From the cell containing the given text, extract its center point as [X, Y] coordinate. 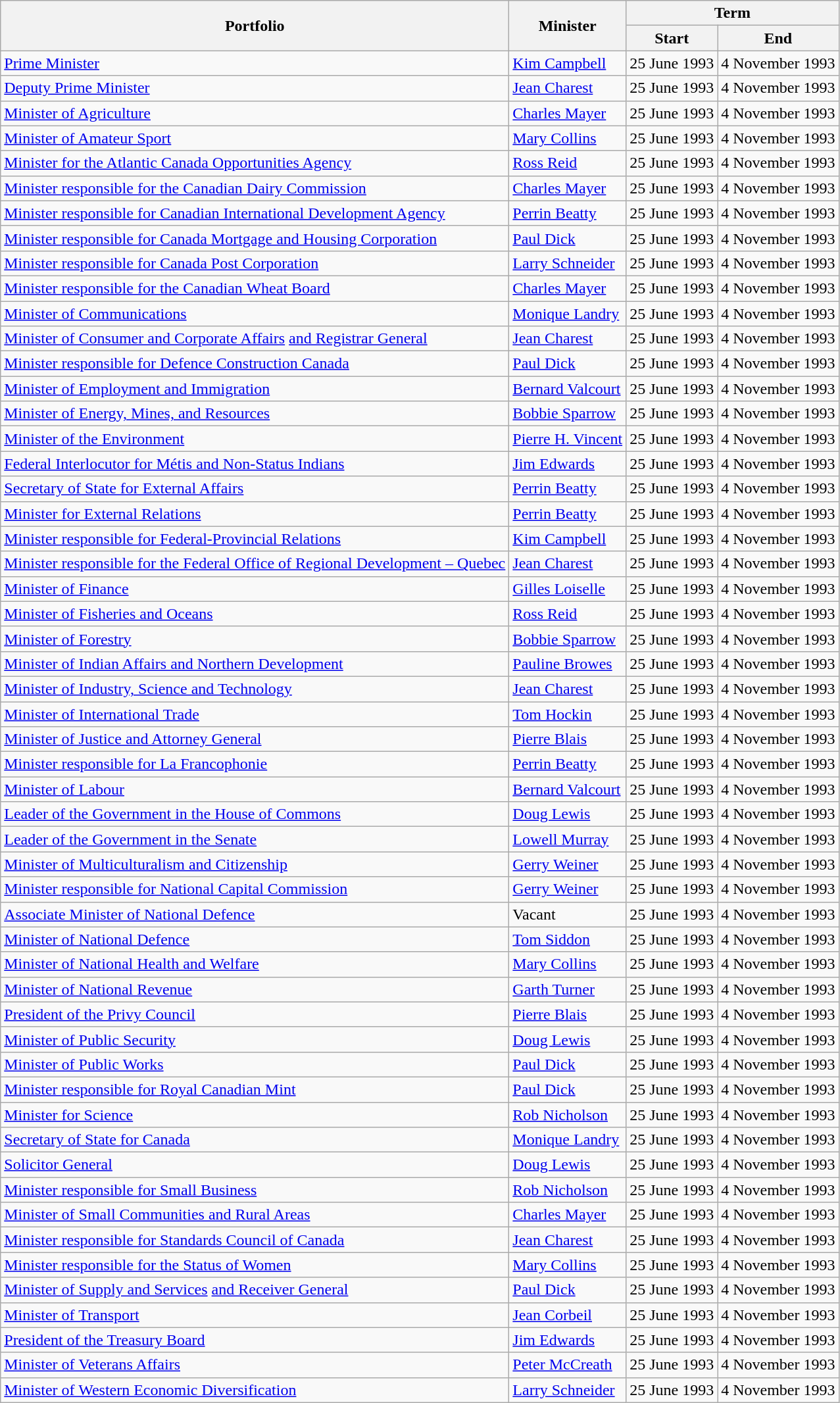
Minister of Energy, Mines, and Resources [255, 414]
Minister responsible for Canada Mortgage and Housing Corporation [255, 238]
Minister of Transport [255, 1315]
Start [672, 38]
Minister for External Relations [255, 514]
Minister responsible for La Francophonie [255, 764]
Lowell Murray [568, 839]
Minister of Western Economic Diversification [255, 1390]
Minister of Amateur Sport [255, 138]
Term [733, 13]
Gilles Loiselle [568, 589]
Minister of Indian Affairs and Northern Development [255, 664]
Portfolio [255, 26]
Secretary of State for External Affairs [255, 489]
Minister of Multiculturalism and Citizenship [255, 864]
Minister responsible for National Capital Commission [255, 889]
Peter McCreath [568, 1365]
Minister of Fisheries and Oceans [255, 614]
Minister of Veterans Affairs [255, 1365]
Tom Siddon [568, 939]
Minister for the Atlantic Canada Opportunities Agency [255, 163]
Minister of the Environment [255, 439]
Minister of Supply and Services and Receiver General [255, 1290]
Minister of Finance [255, 589]
Vacant [568, 914]
Minister responsible for Small Business [255, 1190]
Jean Corbeil [568, 1315]
Minister responsible for the Status of Women [255, 1265]
Minister of Communications [255, 314]
Minister of Public Security [255, 1039]
Minister for Science [255, 1115]
President of the Treasury Board [255, 1340]
Minister of Agriculture [255, 113]
Minister of Justice and Attorney General [255, 739]
Minister responsible for Canada Post Corporation [255, 263]
Minister responsible for the Canadian Dairy Commission [255, 188]
Deputy Prime Minister [255, 88]
Minister of Industry, Science and Technology [255, 689]
Minister [568, 26]
Minister responsible for the Federal Office of Regional Development – Quebec [255, 564]
Minister of Forestry [255, 639]
Minister of National Revenue [255, 989]
Pauline Browes [568, 664]
Minister responsible for Royal Canadian Mint [255, 1089]
Federal Interlocutor for Métis and Non-Status Indians [255, 464]
Minister of National Health and Welfare [255, 964]
Pierre H. Vincent [568, 439]
Minister responsible for Defence Construction Canada [255, 364]
Minister of Consumer and Corporate Affairs and Registrar General [255, 339]
Garth Turner [568, 989]
Associate Minister of National Defence [255, 914]
Minister responsible for Standards Council of Canada [255, 1240]
Leader of the Government in the Senate [255, 839]
Minister of International Trade [255, 714]
Minister of Small Communities and Rural Areas [255, 1215]
Minister of Labour [255, 789]
Minister responsible for Federal-Provincial Relations [255, 539]
Minister of National Defence [255, 939]
Minister responsible for the Canadian Wheat Board [255, 288]
End [778, 38]
Leader of the Government in the House of Commons [255, 814]
Minister of Employment and Immigration [255, 389]
Prime Minister [255, 63]
Tom Hockin [568, 714]
Secretary of State for Canada [255, 1140]
Minister responsible for Canadian International Development Agency [255, 213]
Minister of Public Works [255, 1064]
President of the Privy Council [255, 1014]
Solicitor General [255, 1165]
